Detect which cell encompasses the target text, then output its [X, Y] center coordinate. 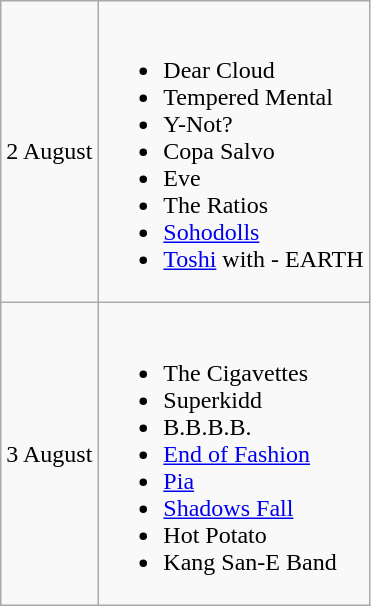
2 August [50, 152]
The Cigavettes Superkidd B.B.B.B. End of Fashion Pia Shadows Fall Hot Potato Kang San-E Band [234, 454]
Dear Cloud Tempered Mental Y-Not? Copa Salvo Eve The Ratios Sohodolls Toshi with - EARTH [234, 152]
3 August [50, 454]
